Capture the cell that displays the provided text and extract its (X, Y) central coordinate. 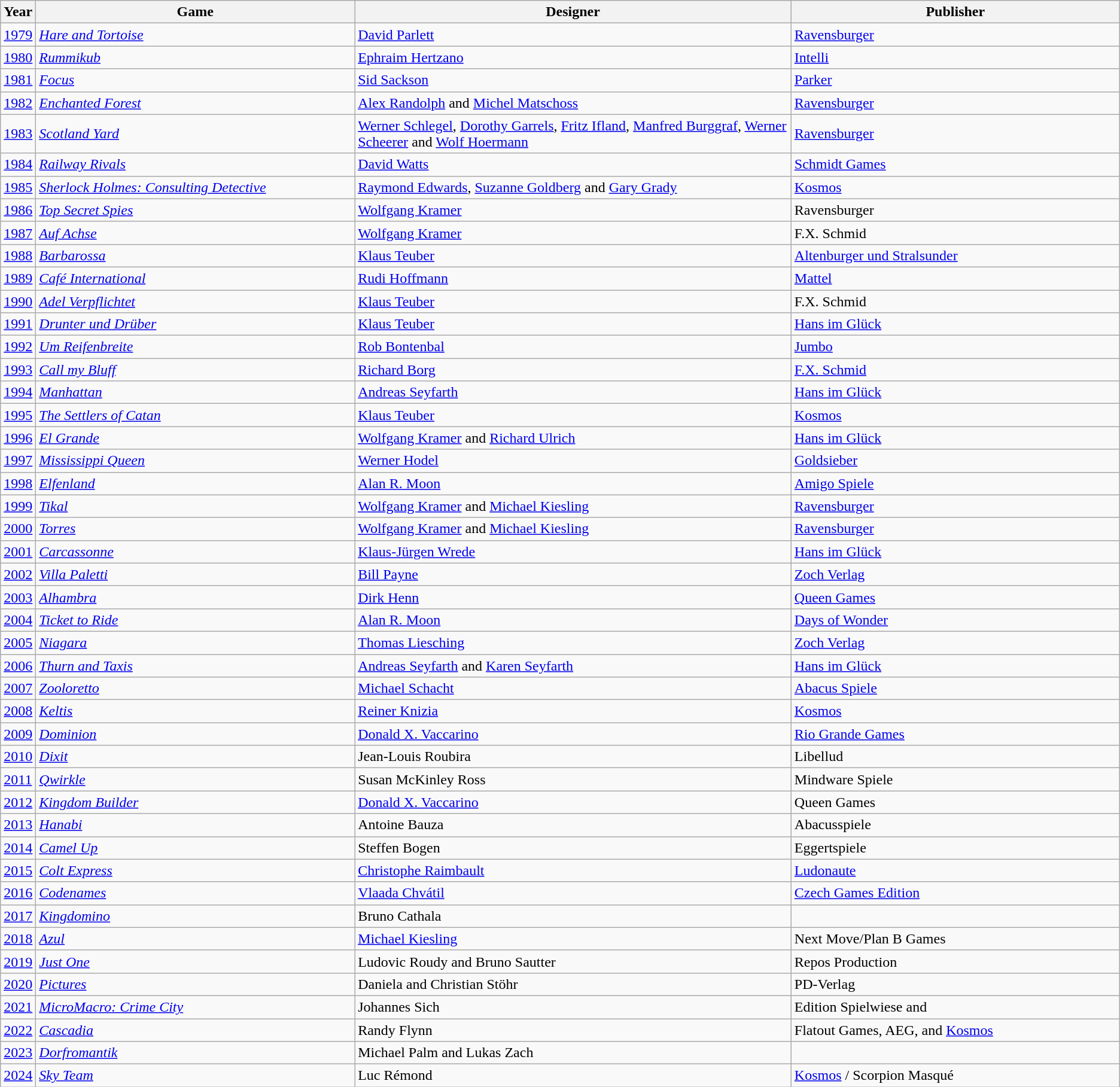
Azul (195, 939)
Rob Bontenbal (573, 347)
1997 (18, 461)
2000 (18, 529)
Amigo Spiele (955, 483)
Wolfgang Kramer and Richard Ulrich (573, 438)
Sid Sackson (573, 80)
2012 (18, 802)
2018 (18, 939)
Keltis (195, 711)
PD-Verlag (955, 984)
2024 (18, 1076)
Publisher (955, 12)
Rudi Hoffmann (573, 278)
2014 (18, 848)
1988 (18, 255)
Jean-Louis Roubira (573, 757)
Torres (195, 529)
Carcassonne (195, 552)
Randy Flynn (573, 1030)
Tikal (195, 506)
Qwirkle (195, 780)
Libellud (955, 757)
Drunter und Drüber (195, 324)
2019 (18, 961)
Ludovic Roudy and Bruno Sautter (573, 961)
Kingdom Builder (195, 802)
Mindware Spiele (955, 780)
Sherlock Holmes: Consulting Detective (195, 187)
Jumbo (955, 347)
Kingdomino (195, 916)
Steffen Bogen (573, 848)
Mississippi Queen (195, 461)
1991 (18, 324)
Andreas Seyfarth and Karen Seyfarth (573, 666)
2003 (18, 597)
Adel Verpflichtet (195, 301)
Hare and Tortoise (195, 35)
Café International (195, 278)
Niagara (195, 643)
Vlaada Chvátil (573, 893)
Scotland Yard (195, 134)
Focus (195, 80)
Ephraim Hertzano (573, 57)
Susan McKinley Ross (573, 780)
Reiner Knizia (573, 711)
1984 (18, 165)
Raymond Edwards, Suzanne Goldberg and Gary Grady (573, 187)
Sky Team (195, 1076)
Goldsieber (955, 461)
1990 (18, 301)
Parker (955, 80)
Mattel (955, 278)
Abacus Spiele (955, 689)
2013 (18, 825)
Antoine Bauza (573, 825)
2009 (18, 734)
2007 (18, 689)
Michael Kiesling (573, 939)
1979 (18, 35)
Luc Rémond (573, 1076)
Enchanted Forest (195, 103)
Edition Spielwiese and (955, 1007)
Railway Rivals (195, 165)
2011 (18, 780)
Um Reifenbreite (195, 347)
Schmidt Games (955, 165)
1999 (18, 506)
Cascadia (195, 1030)
Michael Schacht (573, 689)
Christophe Raimbault (573, 870)
Zooloretto (195, 689)
Villa Paletti (195, 574)
Colt Express (195, 870)
1992 (18, 347)
Barbarossa (195, 255)
David Watts (573, 165)
David Parlett (573, 35)
2016 (18, 893)
1995 (18, 415)
Rummikub (195, 57)
Ludonaute (955, 870)
2015 (18, 870)
Bruno Cathala (573, 916)
Year (18, 12)
Ticket to Ride (195, 620)
2017 (18, 916)
Dirk Henn (573, 597)
Werner Schlegel, Dorothy Garrels, Fritz Ifland, Manfred Burggraf, Werner Scheerer and Wolf Hoermann (573, 134)
Richard Borg (573, 370)
Days of Wonder (955, 620)
Game (195, 12)
Andreas Seyfarth (573, 392)
Thurn and Taxis (195, 666)
Alex Randolph and Michel Matschoss (573, 103)
2021 (18, 1007)
2004 (18, 620)
1994 (18, 392)
1996 (18, 438)
2008 (18, 711)
Designer (573, 12)
Elfenland (195, 483)
Kosmos / Scorpion Masqué (955, 1076)
Flatout Games, AEG, and Kosmos (955, 1030)
Thomas Liesching (573, 643)
El Grande (195, 438)
Dorfromantik (195, 1053)
2023 (18, 1053)
Bill Payne (573, 574)
Werner Hodel (573, 461)
Manhattan (195, 392)
Next Move/Plan B Games (955, 939)
2006 (18, 666)
Altenburger und Stralsunder (955, 255)
Rio Grande Games (955, 734)
Just One (195, 961)
Call my Bluff (195, 370)
Auf Achse (195, 233)
Abacusspiele (955, 825)
The Settlers of Catan (195, 415)
2020 (18, 984)
Dixit (195, 757)
1981 (18, 80)
1989 (18, 278)
MicroMacro: Crime City (195, 1007)
Johannes Sich (573, 1007)
Pictures (195, 984)
2022 (18, 1030)
Top Secret Spies (195, 210)
1993 (18, 370)
Hanabi (195, 825)
2002 (18, 574)
Alhambra (195, 597)
Eggertspiele (955, 848)
Intelli (955, 57)
Repos Production (955, 961)
Klaus-Jürgen Wrede (573, 552)
Codenames (195, 893)
1986 (18, 210)
2001 (18, 552)
Czech Games Edition (955, 893)
1983 (18, 134)
Dominion (195, 734)
Camel Up (195, 848)
Daniela and Christian Stöhr (573, 984)
1985 (18, 187)
Michael Palm and Lukas Zach (573, 1053)
1982 (18, 103)
1987 (18, 233)
1980 (18, 57)
2010 (18, 757)
1998 (18, 483)
2005 (18, 643)
